Capture the cell that displays the provided text and extract its (X, Y) central coordinate. 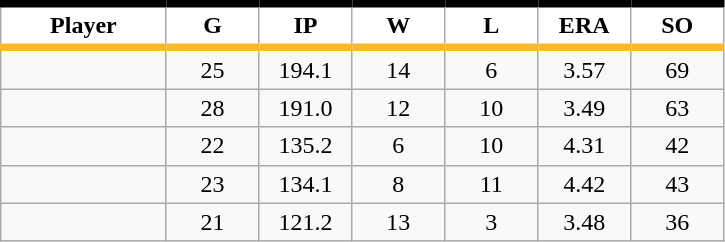
25 (212, 68)
69 (678, 68)
36 (678, 222)
135.2 (306, 146)
194.1 (306, 68)
28 (212, 108)
12 (398, 108)
3.57 (584, 68)
L (492, 26)
23 (212, 184)
Player (84, 26)
13 (398, 222)
191.0 (306, 108)
3.48 (584, 222)
22 (212, 146)
IP (306, 26)
14 (398, 68)
43 (678, 184)
42 (678, 146)
8 (398, 184)
G (212, 26)
4.42 (584, 184)
4.31 (584, 146)
W (398, 26)
21 (212, 222)
63 (678, 108)
3.49 (584, 108)
134.1 (306, 184)
ERA (584, 26)
121.2 (306, 222)
SO (678, 26)
11 (492, 184)
3 (492, 222)
